Locate the cell with the specified text and output its (X, Y) center coordinate. 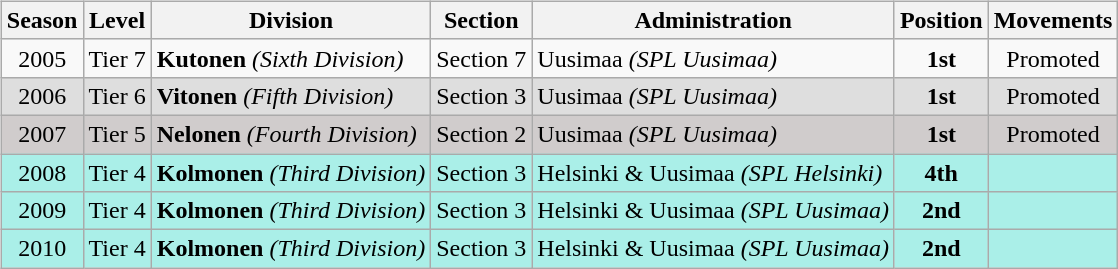
Season (42, 20)
Section 7 (482, 58)
2007 (42, 134)
Tier 6 (117, 96)
2005 (42, 58)
Section 2 (482, 134)
Movements (1053, 20)
Helsinki & Uusimaa (SPL Helsinki) (714, 173)
2006 (42, 96)
2009 (42, 211)
Nelonen (Fourth Division) (291, 134)
Tier 5 (117, 134)
2008 (42, 173)
Level (117, 20)
Kutonen (Sixth Division) (291, 58)
Tier 7 (117, 58)
Section (482, 20)
Division (291, 20)
Position (941, 20)
Vitonen (Fifth Division) (291, 96)
2010 (42, 249)
Administration (714, 20)
4th (941, 173)
